Capture the cell that displays the provided text and extract its [x, y] central coordinate. 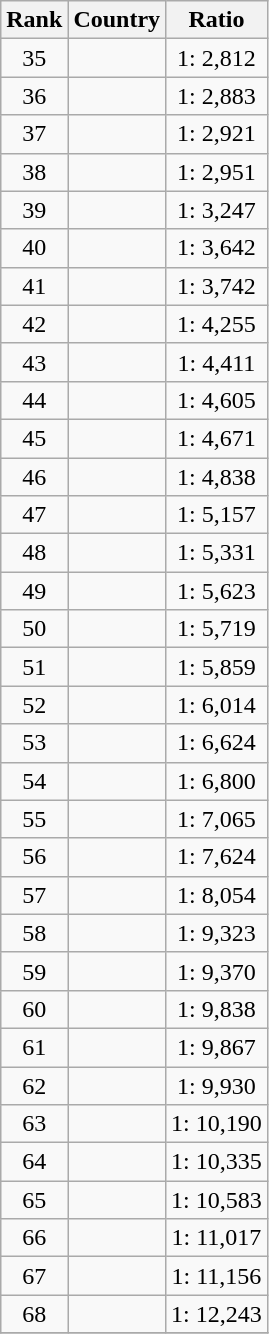
1: 4,671 [217, 438]
61 [34, 1047]
43 [34, 362]
1: 5,331 [217, 553]
1: 5,859 [217, 667]
67 [34, 1276]
65 [34, 1200]
1: 7,065 [217, 819]
1: 3,742 [217, 286]
49 [34, 591]
55 [34, 819]
Country [117, 20]
38 [34, 172]
52 [34, 705]
37 [34, 134]
39 [34, 210]
36 [34, 96]
1: 3,642 [217, 248]
1: 10,335 [217, 1162]
45 [34, 438]
54 [34, 781]
Rank [34, 20]
1: 12,243 [217, 1314]
1: 2,921 [217, 134]
Ratio [217, 20]
1: 4,838 [217, 477]
56 [34, 857]
1: 3,247 [217, 210]
68 [34, 1314]
64 [34, 1162]
1: 9,370 [217, 971]
47 [34, 515]
57 [34, 895]
46 [34, 477]
1: 10,583 [217, 1200]
1: 9,930 [217, 1085]
51 [34, 667]
1: 9,867 [217, 1047]
1: 9,838 [217, 1009]
50 [34, 629]
48 [34, 553]
1: 10,190 [217, 1124]
1: 11,017 [217, 1238]
60 [34, 1009]
1: 6,014 [217, 705]
63 [34, 1124]
41 [34, 286]
1: 4,255 [217, 324]
59 [34, 971]
58 [34, 933]
35 [34, 58]
1: 7,624 [217, 857]
53 [34, 743]
1: 11,156 [217, 1276]
1: 6,624 [217, 743]
42 [34, 324]
44 [34, 400]
1: 9,323 [217, 933]
1: 5,157 [217, 515]
1: 4,411 [217, 362]
1: 8,054 [217, 895]
1: 4,605 [217, 400]
1: 2,951 [217, 172]
1: 2,812 [217, 58]
66 [34, 1238]
1: 5,623 [217, 591]
1: 6,800 [217, 781]
1: 2,883 [217, 96]
1: 5,719 [217, 629]
40 [34, 248]
62 [34, 1085]
